Pinpoint the cell where the given text exists, returning its [x, y] midpoint coordinate. 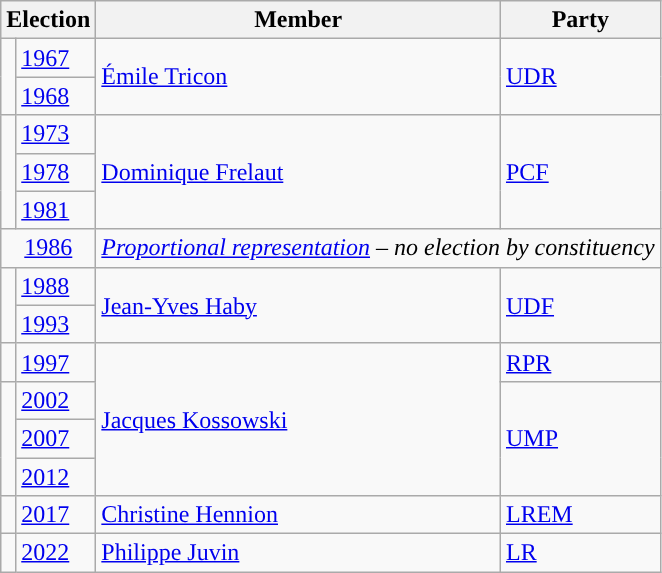
1986 [48, 248]
1993 [56, 324]
Jacques Kossowski [298, 419]
RPR [580, 362]
UDR [580, 77]
LREM [580, 515]
Election [48, 20]
Party [580, 20]
Proportional representation – no election by constituency [378, 248]
2002 [56, 400]
Christine Hennion [298, 515]
1988 [56, 286]
2017 [56, 515]
1981 [56, 210]
1997 [56, 362]
LR [580, 553]
2007 [56, 438]
1967 [56, 58]
PCF [580, 172]
UMP [580, 438]
UDF [580, 305]
1968 [56, 96]
2022 [56, 553]
Dominique Frelaut [298, 172]
1978 [56, 172]
Member [298, 20]
1973 [56, 134]
2012 [56, 477]
Émile Tricon [298, 77]
Jean-Yves Haby [298, 305]
Philippe Juvin [298, 553]
